Detect which cell encompasses the target text, then output its (X, Y) center coordinate. 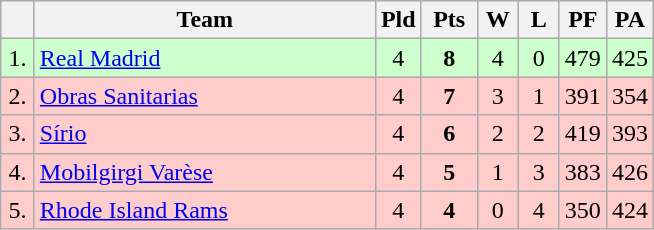
Pld (398, 20)
5. (18, 210)
424 (630, 210)
426 (630, 172)
425 (630, 58)
393 (630, 134)
Team (204, 20)
354 (630, 96)
Real Madrid (204, 58)
Obras Sanitarias (204, 96)
7 (449, 96)
4. (18, 172)
3. (18, 134)
PF (582, 20)
419 (582, 134)
5 (449, 172)
2. (18, 96)
W (498, 20)
479 (582, 58)
383 (582, 172)
L (538, 20)
6 (449, 134)
350 (582, 210)
Sírio (204, 134)
1. (18, 58)
391 (582, 96)
PA (630, 20)
Rhode Island Rams (204, 210)
Pts (449, 20)
8 (449, 58)
Mobilgirgi Varèse (204, 172)
